Return the [x, y] coordinate for the center point of the cell that contains the specified text.  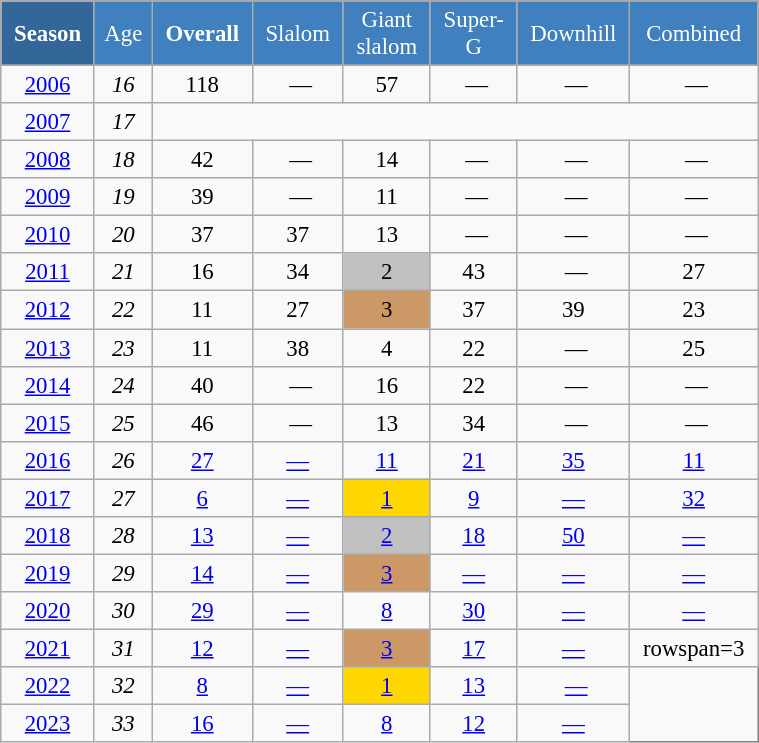
33 [123, 724]
2019 [48, 573]
40 [202, 385]
2012 [48, 310]
Super-G [474, 34]
Downhill [574, 34]
2020 [48, 611]
Combined [694, 34]
118 [202, 85]
rowspan=3 [694, 648]
Overall [202, 34]
42 [202, 160]
28 [123, 536]
6 [202, 498]
4 [386, 348]
38 [298, 348]
19 [123, 197]
2008 [48, 160]
2014 [48, 385]
2016 [48, 460]
2009 [48, 197]
31 [123, 648]
57 [386, 85]
2007 [48, 122]
Slalom [298, 34]
46 [202, 423]
2023 [48, 724]
2018 [48, 536]
Age [123, 34]
35 [574, 460]
2017 [48, 498]
2011 [48, 273]
20 [123, 235]
Giantslalom [386, 34]
2010 [48, 235]
Season [48, 34]
2021 [48, 648]
2006 [48, 85]
24 [123, 385]
9 [474, 498]
43 [474, 273]
26 [123, 460]
2015 [48, 423]
50 [574, 536]
2013 [48, 348]
2022 [48, 686]
